For the text-containing cell, return its midpoint in (X, Y) coordinate format. 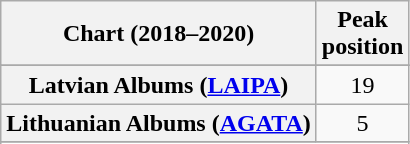
Peakposition (362, 34)
Chart (2018–2020) (159, 34)
Lithuanian Albums (AGATA) (159, 123)
5 (362, 123)
19 (362, 85)
Latvian Albums (LAIPA) (159, 85)
